Detect which cell encompasses the target text, then output its (x, y) center coordinate. 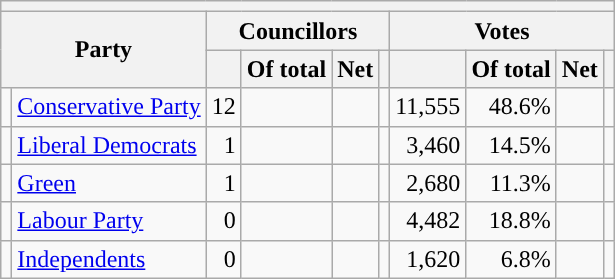
18.8% (511, 221)
2,680 (428, 183)
14.5% (511, 145)
Votes (502, 31)
Party (104, 50)
6.8% (511, 259)
1,620 (428, 259)
12 (224, 107)
3,460 (428, 145)
48.6% (511, 107)
Independents (109, 259)
4,482 (428, 221)
Green (109, 183)
Liberal Democrats (109, 145)
Labour Party (109, 221)
11.3% (511, 183)
11,555 (428, 107)
Conservative Party (109, 107)
Councillors (298, 31)
